Return the [X, Y] coordinate for the center point of the cell that contains the specified text.  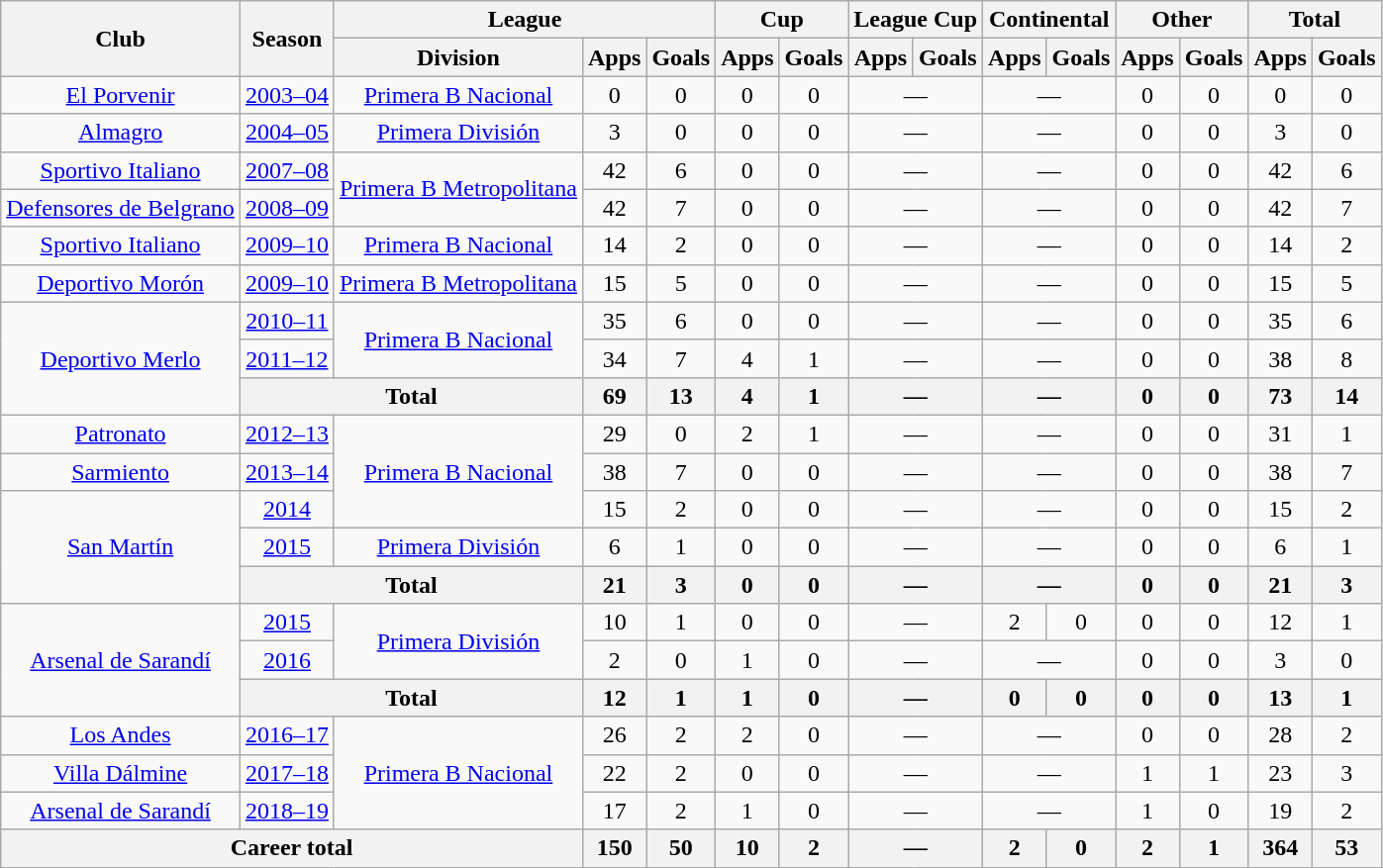
2012–13 [287, 434]
34 [614, 358]
Cup [782, 20]
Villa Dálmine [121, 773]
150 [614, 848]
2004–05 [287, 133]
69 [614, 396]
Other [1182, 20]
Season [287, 39]
28 [1280, 735]
29 [614, 434]
19 [1280, 811]
2007–08 [287, 170]
Los Andes [121, 735]
Club [121, 39]
Division [457, 57]
San Martín [121, 547]
364 [1280, 848]
Career total [292, 848]
2016–17 [287, 735]
2014 [287, 510]
31 [1280, 434]
2003–04 [287, 95]
Almagro [121, 133]
Patronato [121, 434]
8 [1346, 358]
Deportivo Morón [121, 283]
2013–14 [287, 472]
Defensores de Belgrano [121, 208]
73 [1280, 396]
26 [614, 735]
Deportivo Merlo [121, 358]
17 [614, 811]
2018–19 [287, 811]
2017–18 [287, 773]
2010–11 [287, 321]
League Cup [916, 20]
Continental [1049, 20]
2011–12 [287, 358]
50 [681, 848]
2016 [287, 660]
El Porvenir [121, 95]
22 [614, 773]
23 [1280, 773]
53 [1346, 848]
Sarmiento [121, 472]
2008–09 [287, 208]
League [525, 20]
